Determine the [X, Y] coordinate at the center of the cell enclosing the given text.  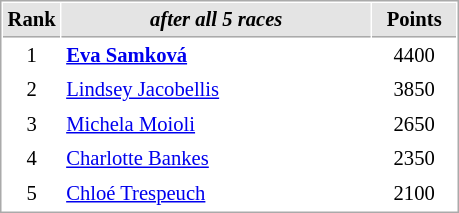
Charlotte Bankes [216, 158]
Lindsey Jacobellis [216, 90]
2100 [414, 194]
1 [32, 56]
Rank [32, 20]
2350 [414, 158]
Michela Moioli [216, 124]
2 [32, 90]
Eva Samková [216, 56]
Chloé Trespeuch [216, 194]
2650 [414, 124]
3 [32, 124]
Points [414, 20]
4400 [414, 56]
5 [32, 194]
after all 5 races [216, 20]
3850 [414, 90]
4 [32, 158]
